Output the [X, Y] coordinate of the center of the cell containing the given text.  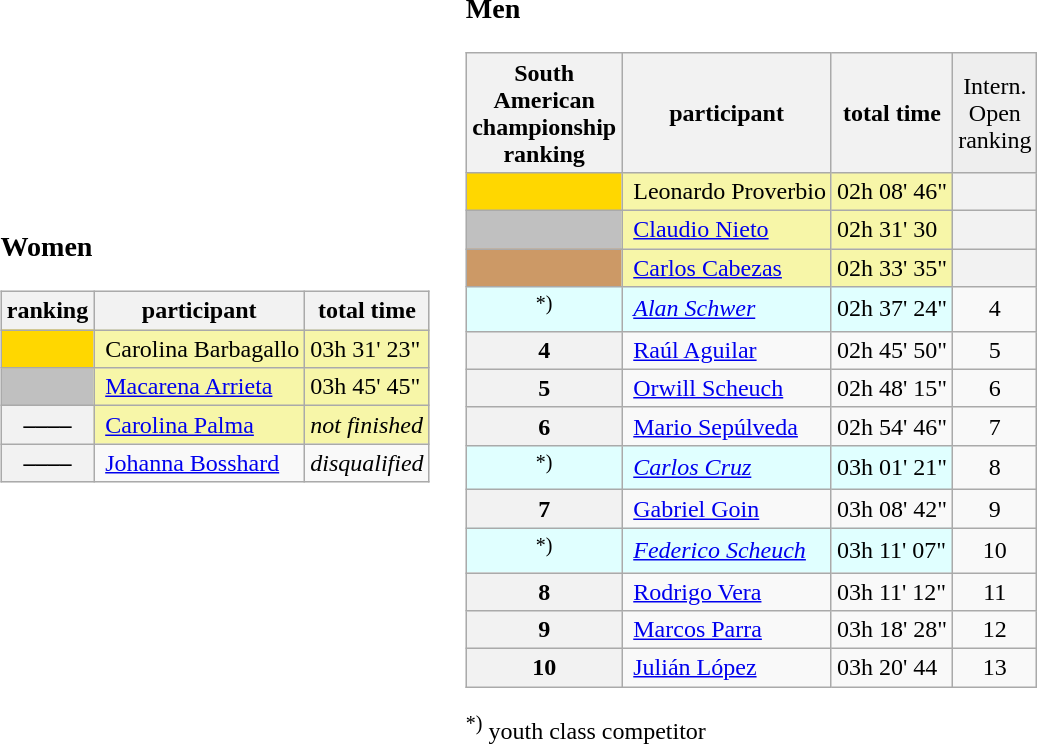
Carlos Cruz [727, 468]
03h 45' 45" [367, 387]
12 [995, 630]
Federico Scheuch [727, 550]
02h 08' 46" [892, 191]
Macarena Arrieta [200, 387]
03h 11' 12" [892, 592]
03h 31' 23" [367, 349]
ranking [47, 311]
Orwill Scheuch [727, 388]
Carolina Barbagallo [200, 349]
03h 20' 44 [892, 668]
Gabriel Goin [727, 509]
03h 18' 28" [892, 630]
02h 48' 15" [892, 388]
Rodrigo Vera [727, 592]
02h 37' 24" [892, 310]
Intern.Openranking [995, 112]
03h 01' 21" [892, 468]
11 [995, 592]
SouthAmericanchampionshipranking [544, 112]
02h 31' 30 [892, 230]
Raúl Aguilar [727, 350]
not finished [367, 425]
Johanna Bosshard [200, 463]
03h 08' 42" [892, 509]
13 [995, 668]
Carolina Palma [200, 425]
Mario Sepúlveda [727, 426]
Carlos Cabezas [727, 268]
03h 11' 07" [892, 550]
Julián López [727, 668]
disqualified [367, 463]
Leonardo Proverbio [727, 191]
Claudio Nieto [727, 230]
02h 54' 46" [892, 426]
Alan Schwer [727, 310]
02h 45' 50" [892, 350]
02h 33' 35" [892, 268]
Marcos Parra [727, 630]
